From the cell containing the given text, extract its center point as [X, Y] coordinate. 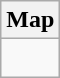
Map [30, 20]
